Detect which cell encompasses the target text, then output its [x, y] center coordinate. 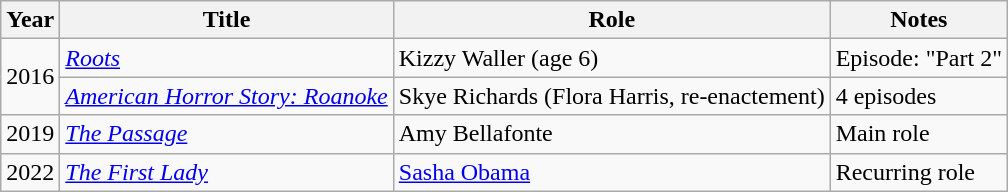
American Horror Story: Roanoke [226, 96]
Kizzy Waller (age 6) [612, 58]
Skye Richards (Flora Harris, re-enactement) [612, 96]
Title [226, 20]
2016 [30, 77]
Notes [918, 20]
2022 [30, 172]
Sasha Obama [612, 172]
Role [612, 20]
The First Lady [226, 172]
Year [30, 20]
Amy Bellafonte [612, 134]
The Passage [226, 134]
Roots [226, 58]
Recurring role [918, 172]
2019 [30, 134]
Episode: "Part 2" [918, 58]
4 episodes [918, 96]
Main role [918, 134]
